From the cell containing the given text, extract its center point as (X, Y) coordinate. 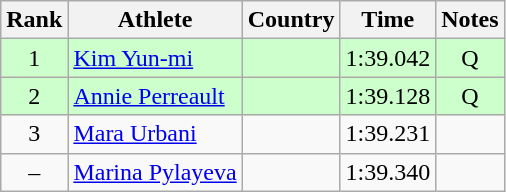
1:39.231 (388, 134)
1:39.042 (388, 58)
1:39.340 (388, 172)
Notes (470, 20)
Time (388, 20)
– (34, 172)
2 (34, 96)
Athlete (155, 20)
Mara Urbani (155, 134)
3 (34, 134)
Marina Pylayeva (155, 172)
Annie Perreault (155, 96)
Rank (34, 20)
Country (291, 20)
1 (34, 58)
1:39.128 (388, 96)
Kim Yun-mi (155, 58)
